From the cell containing the given text, extract its center point as [x, y] coordinate. 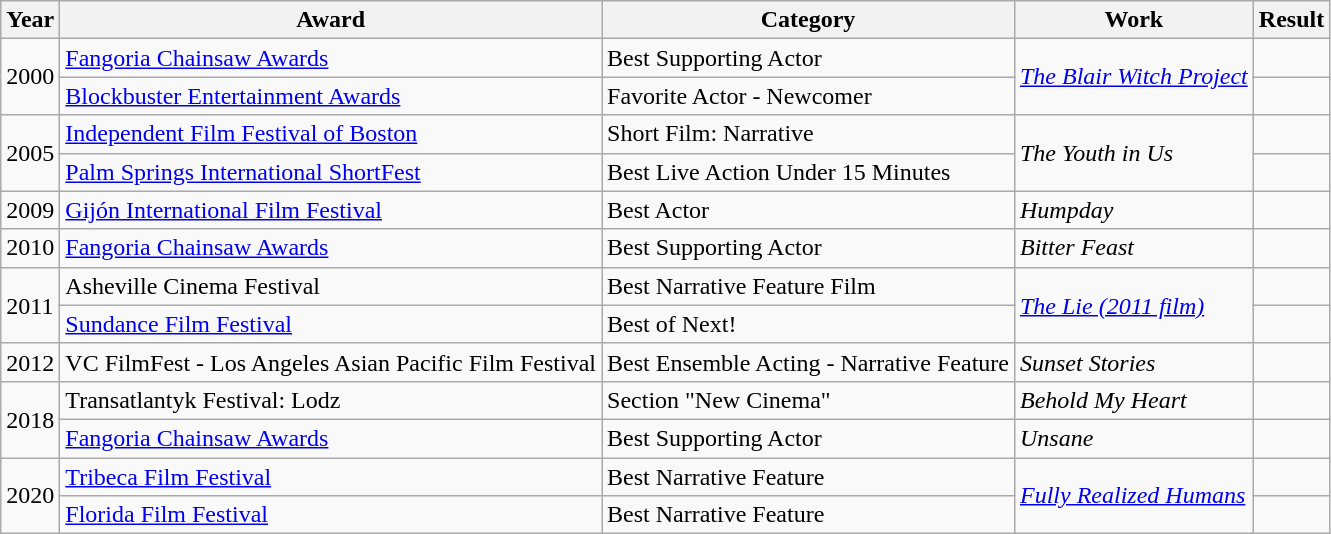
2018 [30, 419]
Best of Next! [808, 324]
Palm Springs International ShortFest [331, 172]
2012 [30, 362]
Sunset Stories [1134, 362]
Asheville Cinema Festival [331, 286]
Best Actor [808, 210]
2005 [30, 153]
Humpday [1134, 210]
2010 [30, 248]
Independent Film Festival of Boston [331, 134]
Best Narrative Feature Film [808, 286]
The Blair Witch Project [1134, 77]
Tribeca Film Festival [331, 477]
Favorite Actor - Newcomer [808, 96]
Florida Film Festival [331, 515]
Sundance Film Festival [331, 324]
The Lie (2011 film) [1134, 305]
2009 [30, 210]
Best Live Action Under 15 Minutes [808, 172]
Award [331, 20]
Best Ensemble Acting - Narrative Feature [808, 362]
Short Film: Narrative [808, 134]
Result [1291, 20]
Bitter Feast [1134, 248]
2011 [30, 305]
Section "New Cinema" [808, 400]
Year [30, 20]
2020 [30, 496]
2000 [30, 77]
Behold My Heart [1134, 400]
VC FilmFest - Los Angeles Asian Pacific Film Festival [331, 362]
Work [1134, 20]
The Youth in Us [1134, 153]
Transatlantyk Festival: Lodz [331, 400]
Unsane [1134, 438]
Category [808, 20]
Blockbuster Entertainment Awards [331, 96]
Fully Realized Humans [1134, 496]
Gijón International Film Festival [331, 210]
